Search for the cell housing the specified text and yield its [x, y] center coordinate. 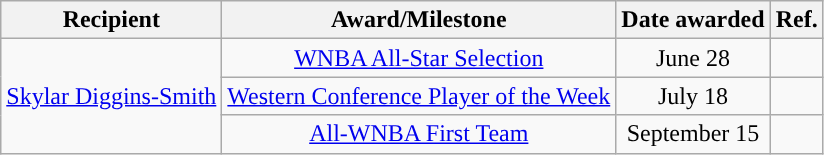
Award/Milestone [419, 20]
Skylar Diggins-Smith [112, 96]
Western Conference Player of the Week [419, 96]
WNBA All-Star Selection [419, 58]
Ref. [796, 20]
Recipient [112, 20]
July 18 [693, 96]
September 15 [693, 134]
June 28 [693, 58]
Date awarded [693, 20]
All-WNBA First Team [419, 134]
